From the cell containing the given text, extract its center point as (X, Y) coordinate. 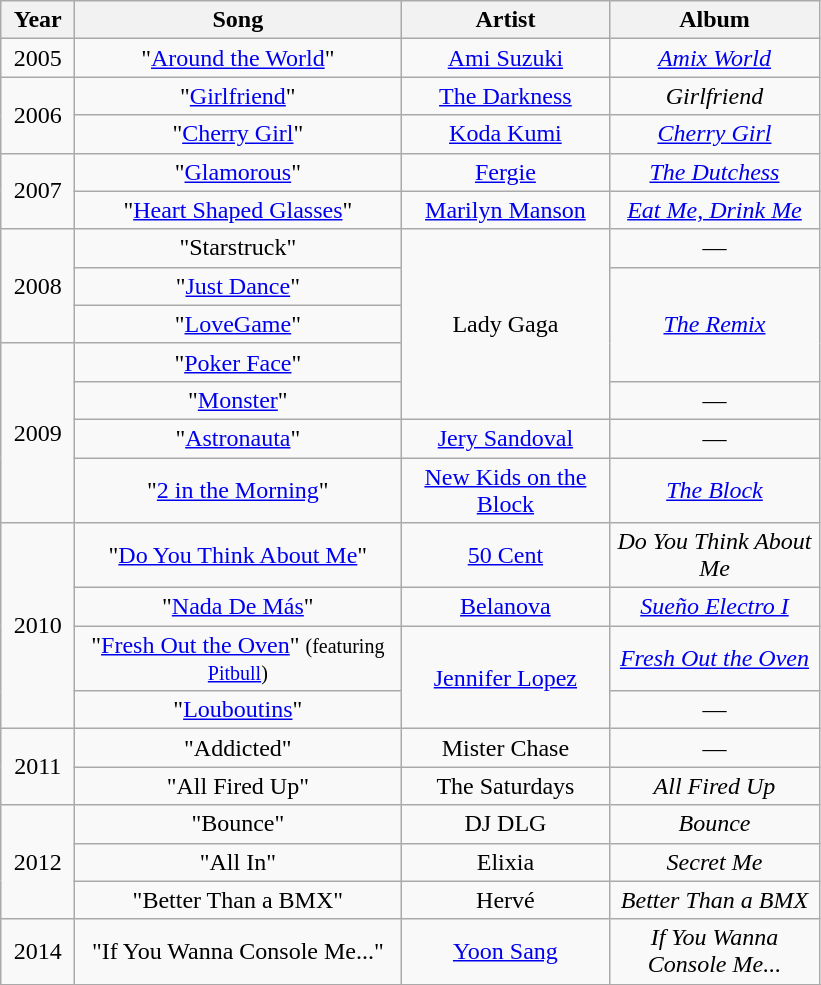
Marilyn Manson (506, 210)
The Saturdays (506, 786)
"Girlfriend" (238, 96)
Lady Gaga (506, 324)
The Remix (714, 324)
"If You Wanna Console Me..." (238, 952)
Ami Suzuki (506, 58)
"Cherry Girl" (238, 134)
Amix World (714, 58)
Hervé (506, 900)
2010 (38, 626)
Bounce (714, 824)
"Astronauta" (238, 438)
Artist (506, 20)
2005 (38, 58)
Secret Me (714, 862)
The Block (714, 490)
"Fresh Out the Oven" (featuring Pitbull) (238, 658)
Do You Think About Me (714, 556)
"Louboutins" (238, 710)
"Nada De Más" (238, 607)
"Glamorous" (238, 172)
Song (238, 20)
Sueño Electro I (714, 607)
The Darkness (506, 96)
Fresh Out the Oven (714, 658)
Year (38, 20)
Elixia (506, 862)
2008 (38, 286)
2011 (38, 767)
Jennifer Lopez (506, 678)
Jery Sandoval (506, 438)
"Bounce" (238, 824)
Eat Me, Drink Me (714, 210)
New Kids on the Block (506, 490)
"All In" (238, 862)
Girlfriend (714, 96)
The Dutchess (714, 172)
All Fired Up (714, 786)
Yoon Sang (506, 952)
"2 in the Morning" (238, 490)
2012 (38, 862)
Koda Kumi (506, 134)
"Around the World" (238, 58)
2007 (38, 191)
If You Wanna Console Me... (714, 952)
2014 (38, 952)
"Addicted" (238, 748)
Better Than a BMX (714, 900)
"Starstruck" (238, 248)
"Monster" (238, 400)
DJ DLG (506, 824)
2009 (38, 432)
Album (714, 20)
Fergie (506, 172)
"Poker Face" (238, 362)
"Heart Shaped Glasses" (238, 210)
2006 (38, 115)
50 Cent (506, 556)
"Just Dance" (238, 286)
"LoveGame" (238, 324)
Cherry Girl (714, 134)
"Do You Think About Me" (238, 556)
Belanova (506, 607)
Mister Chase (506, 748)
"All Fired Up" (238, 786)
"Better Than a BMX" (238, 900)
